Identify which cell holds the provided text, then report its (x, y) central coordinate. 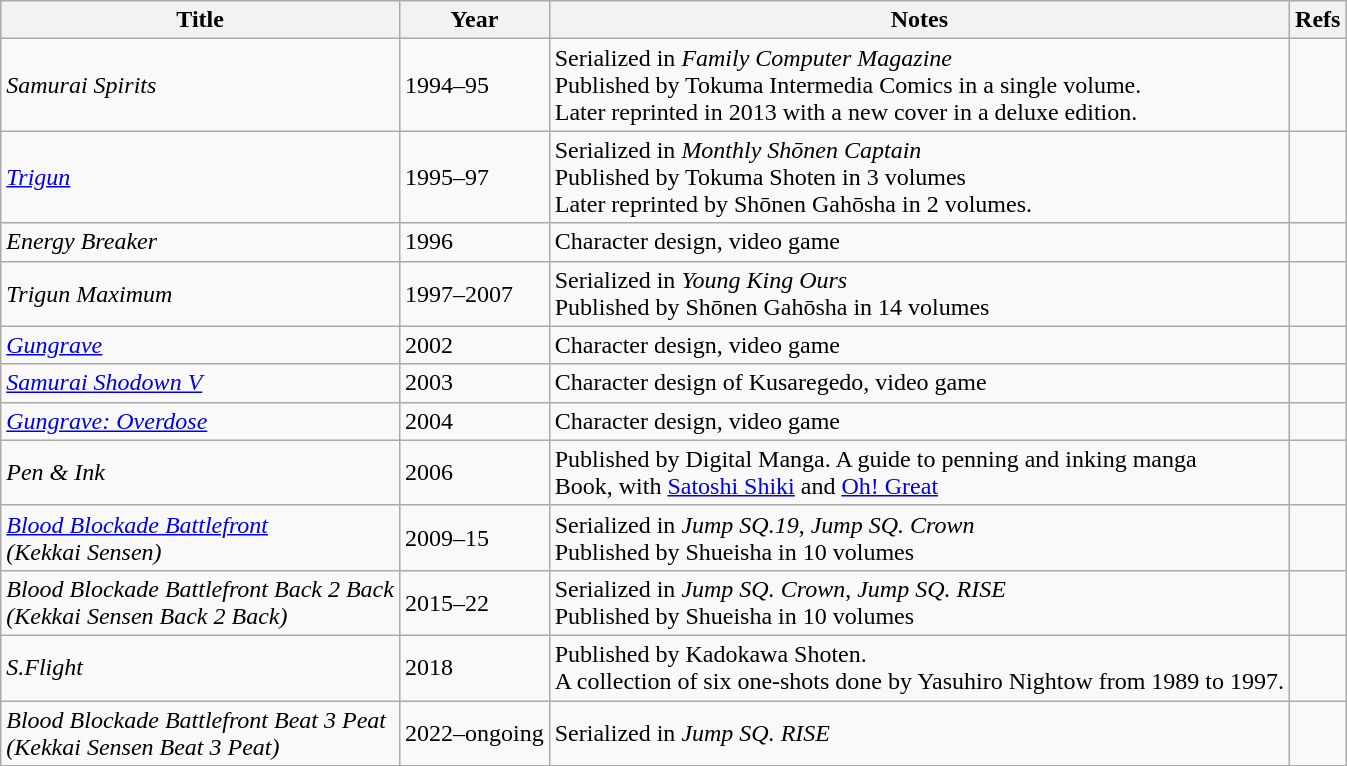
Gungrave: Overdose (200, 421)
Serialized in Monthly Shōnen CaptainPublished by Tokuma Shoten in 3 volumesLater reprinted by Shōnen Gahōsha in 2 volumes. (919, 177)
Serialized in Jump SQ.19, Jump SQ. CrownPublished by Shueisha in 10 volumes (919, 538)
Gungrave (200, 345)
S.Flight (200, 668)
Trigun Maximum (200, 294)
Energy Breaker (200, 242)
1997–2007 (474, 294)
2015–22 (474, 602)
Serialized in Young King OursPublished by Shōnen Gahōsha in 14 volumes (919, 294)
2022–ongoing (474, 732)
Blood Blockade Battlefront Back 2 Back (Kekkai Sensen Back 2 Back) (200, 602)
2009–15 (474, 538)
Trigun (200, 177)
Samurai Shodown V (200, 383)
Published by Digital Manga. A guide to penning and inking mangaBook, with Satoshi Shiki and Oh! Great (919, 472)
Notes (919, 20)
Year (474, 20)
Samurai Spirits (200, 85)
1994–95 (474, 85)
Serialized in Jump SQ. RISE (919, 732)
1996 (474, 242)
Pen & Ink (200, 472)
Published by Kadokawa Shoten. A collection of six one-shots done by Yasuhiro Nightow from 1989 to 1997. (919, 668)
1995–97 (474, 177)
2002 (474, 345)
Serialized in Jump SQ. Crown, Jump SQ. RISE Published by Shueisha in 10 volumes (919, 602)
Title (200, 20)
Blood Blockade Battlefront (Kekkai Sensen) (200, 538)
Blood Blockade Battlefront Beat 3 Peat (Kekkai Sensen Beat 3 Peat) (200, 732)
2018 (474, 668)
2003 (474, 383)
Refs (1318, 20)
2004 (474, 421)
Character design of Kusaregedo, video game (919, 383)
2006 (474, 472)
